Provide the [X, Y] coordinate of the cell's center where the given text is located.  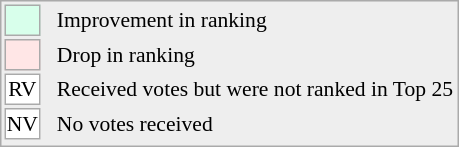
Improvement in ranking [254, 20]
Drop in ranking [254, 55]
RV [22, 90]
No votes received [254, 124]
NV [22, 124]
Received votes but were not ranked in Top 25 [254, 90]
